Locate the cell with the specified text and output its [X, Y] center coordinate. 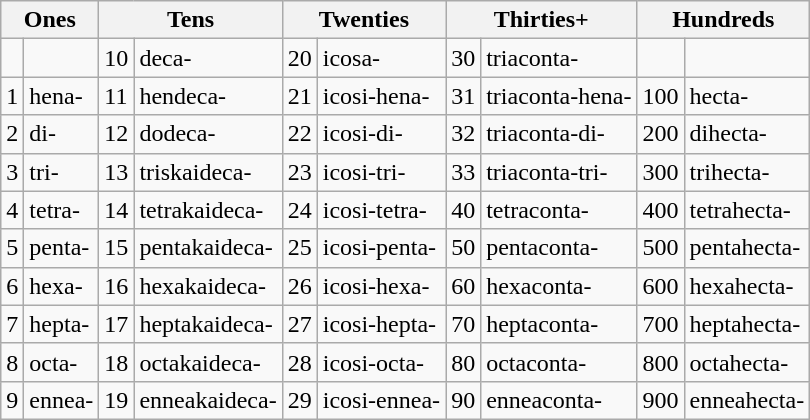
tetra- [62, 210]
heptahecta- [747, 324]
27 [300, 324]
heptaconta- [559, 324]
5 [12, 248]
13 [116, 172]
tetrakaideca- [208, 210]
octakaideca- [208, 362]
triaconta-tri- [559, 172]
32 [464, 134]
16 [116, 286]
80 [464, 362]
Tens [190, 20]
pentaconta- [559, 248]
tetrahecta- [747, 210]
9 [12, 400]
15 [116, 248]
enneakaideca- [208, 400]
icosa- [381, 58]
triaconta-hena- [559, 96]
18 [116, 362]
3 [12, 172]
1 [12, 96]
800 [660, 362]
icosi-penta- [381, 248]
12 [116, 134]
triaconta-di- [559, 134]
triskaideca- [208, 172]
dihecta- [747, 134]
50 [464, 248]
ennea- [62, 400]
33 [464, 172]
700 [660, 324]
icosi-ennea- [381, 400]
icosi-tetra- [381, 210]
hepta- [62, 324]
500 [660, 248]
hexakaideca- [208, 286]
hendeca- [208, 96]
tri- [62, 172]
octahecta- [747, 362]
enneahecta- [747, 400]
4 [12, 210]
Hundreds [724, 20]
14 [116, 210]
octa- [62, 362]
hecta- [747, 96]
trihecta- [747, 172]
icosi-hepta- [381, 324]
25 [300, 248]
17 [116, 324]
Twenties [364, 20]
triaconta- [559, 58]
10 [116, 58]
icosi-hena- [381, 96]
hexahecta- [747, 286]
hexaconta- [559, 286]
pentahecta- [747, 248]
28 [300, 362]
tetraconta- [559, 210]
icosi-octa- [381, 362]
31 [464, 96]
26 [300, 286]
icosi-tri- [381, 172]
octaconta- [559, 362]
6 [12, 286]
60 [464, 286]
300 [660, 172]
8 [12, 362]
deca- [208, 58]
penta- [62, 248]
70 [464, 324]
900 [660, 400]
19 [116, 400]
pentakaideca- [208, 248]
400 [660, 210]
icosi-di- [381, 134]
20 [300, 58]
100 [660, 96]
40 [464, 210]
90 [464, 400]
di- [62, 134]
200 [660, 134]
enneaconta- [559, 400]
22 [300, 134]
7 [12, 324]
Thirties+ [542, 20]
600 [660, 286]
24 [300, 210]
2 [12, 134]
hena- [62, 96]
Ones [50, 20]
21 [300, 96]
30 [464, 58]
dodeca- [208, 134]
hexa- [62, 286]
icosi-hexa- [381, 286]
11 [116, 96]
heptakaideca- [208, 324]
29 [300, 400]
23 [300, 172]
